Determine the [x, y] coordinate at the center of the cell enclosing the given text.  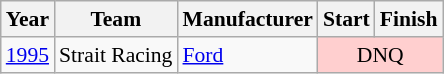
Strait Racing [116, 55]
Manufacturer [247, 19]
Start [346, 19]
Year [28, 19]
1995 [28, 55]
Ford [247, 55]
Finish [409, 19]
DNQ [380, 55]
Team [116, 19]
